Return the (X, Y) coordinate for the center point of the cell that contains the specified text.  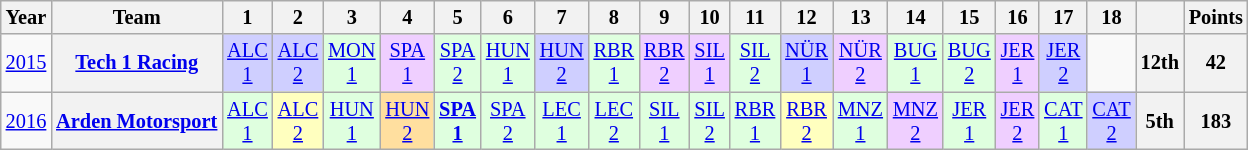
2015 (26, 63)
Year (26, 17)
4 (407, 17)
183 (1216, 121)
9 (664, 17)
18 (1111, 17)
5 (458, 17)
2016 (26, 121)
5th (1160, 121)
MNZ1 (860, 121)
BUG2 (970, 63)
CAT2 (1111, 121)
16 (1018, 17)
BUG1 (916, 63)
LEC1 (562, 121)
MNZ2 (916, 121)
13 (860, 17)
3 (352, 17)
17 (1063, 17)
NÜR1 (806, 63)
15 (970, 17)
1 (247, 17)
MON1 (352, 63)
11 (755, 17)
42 (1216, 63)
12 (806, 17)
Team (136, 17)
12th (1160, 63)
7 (562, 17)
14 (916, 17)
10 (709, 17)
Points (1216, 17)
Arden Motorsport (136, 121)
8 (614, 17)
CAT1 (1063, 121)
Tech 1 Racing (136, 63)
6 (508, 17)
LEC2 (614, 121)
2 (298, 17)
NÜR2 (860, 63)
